Return the [X, Y] coordinate for the center point of the cell that contains the specified text.  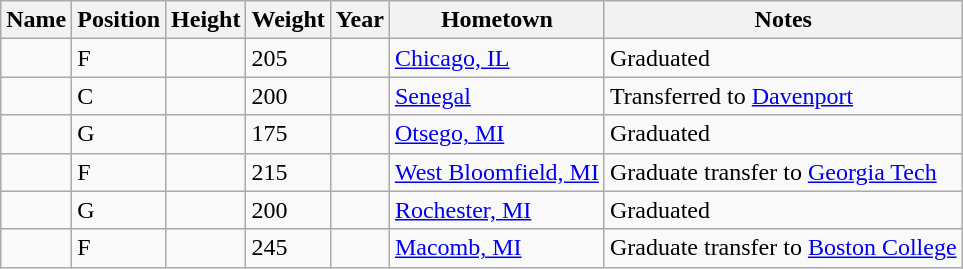
Name [36, 20]
175 [288, 134]
C [119, 96]
215 [288, 172]
Otsego, MI [496, 134]
Graduate transfer to Georgia Tech [783, 172]
Macomb, MI [496, 248]
245 [288, 248]
Height [206, 20]
205 [288, 58]
Notes [783, 20]
Transferred to Davenport [783, 96]
West Bloomfield, MI [496, 172]
Graduate transfer to Boston College [783, 248]
Weight [288, 20]
Chicago, IL [496, 58]
Senegal [496, 96]
Rochester, MI [496, 210]
Hometown [496, 20]
Year [360, 20]
Position [119, 20]
